Find where the given text appears and provide that cell's center as (X, Y) coordinate. 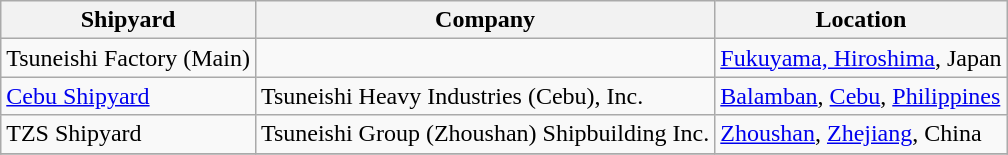
Balamban, Cebu, Philippines (861, 96)
Shipyard (128, 20)
Company (484, 20)
Zhoushan, Zhejiang, China (861, 134)
Tsuneishi Factory (Main) (128, 58)
Tsuneishi Group (Zhoushan) Shipbuilding Inc. (484, 134)
Location (861, 20)
TZS Shipyard (128, 134)
Cebu Shipyard (128, 96)
Fukuyama, Hiroshima, Japan (861, 58)
Tsuneishi Heavy Industries (Cebu), Inc. (484, 96)
